Provide the [x, y] coordinate of the cell's center where the given text is located.  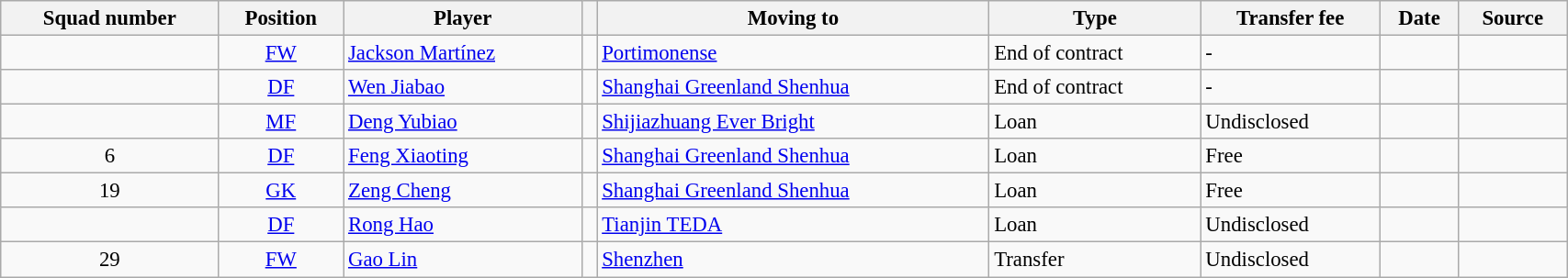
Source [1513, 18]
6 [110, 156]
Rong Hao [463, 225]
Portimonense [794, 53]
Gao Lin [463, 260]
Transfer [1095, 260]
MF [281, 122]
Position [281, 18]
Date [1419, 18]
19 [110, 191]
GK [281, 191]
Wen Jiabao [463, 87]
Shenzhen [794, 260]
Transfer fee [1290, 18]
Zeng Cheng [463, 191]
Player [463, 18]
Shijiazhuang Ever Bright [794, 122]
Feng Xiaoting [463, 156]
Squad number [110, 18]
Moving to [794, 18]
Deng Yubiao [463, 122]
Jackson Martínez [463, 53]
Tianjin TEDA [794, 225]
29 [110, 260]
Type [1095, 18]
